Provide the (x, y) coordinate of the cell's center where the given text is located.  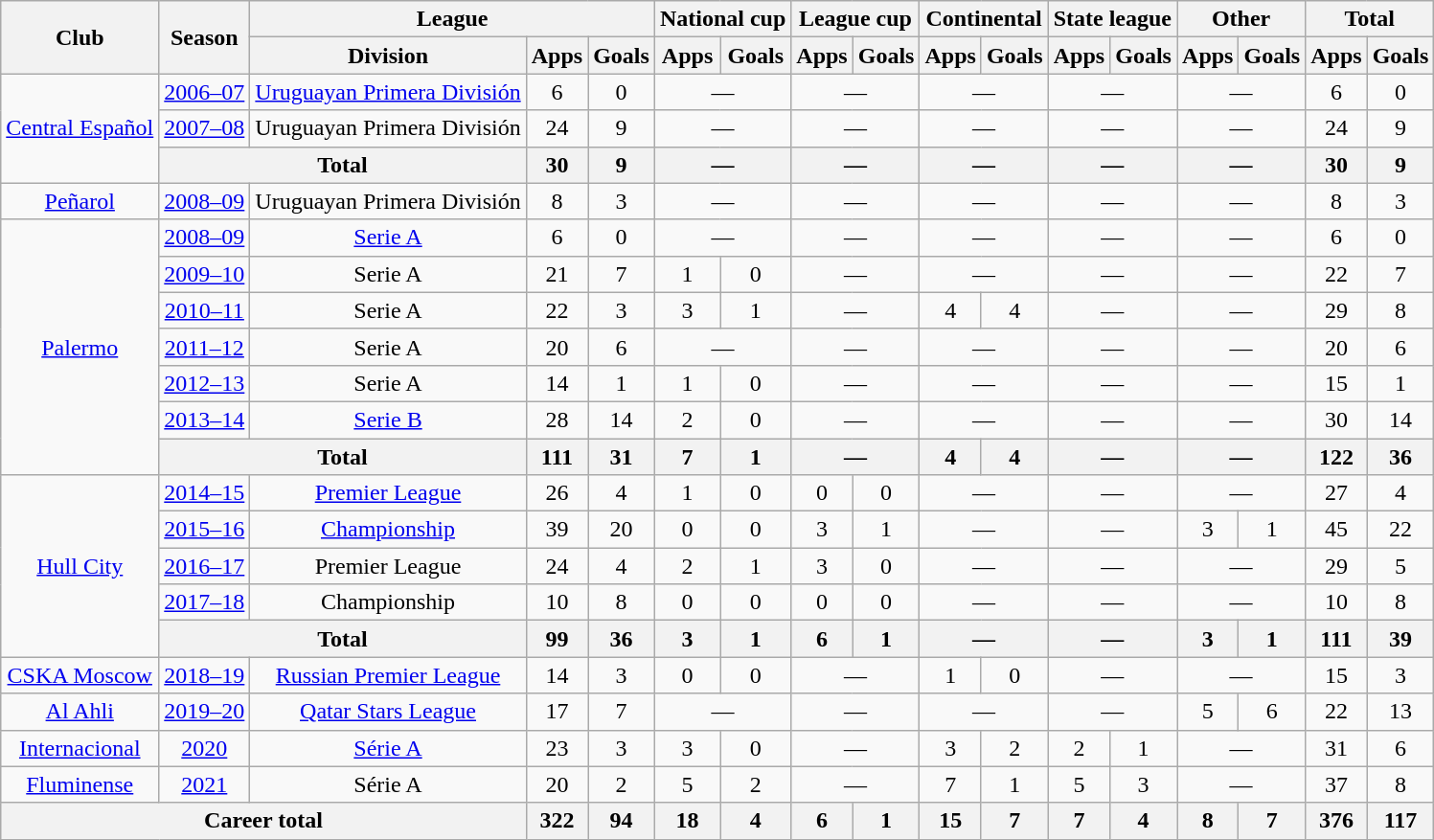
2010–11 (205, 310)
Russian Premier League (388, 675)
2013–14 (205, 420)
99 (557, 639)
2020 (205, 748)
94 (622, 821)
Central Español (80, 128)
376 (1336, 821)
2019–20 (205, 712)
Continental (984, 19)
Career total (263, 821)
2014–15 (205, 493)
18 (687, 821)
21 (557, 274)
28 (557, 420)
Palermo (80, 347)
27 (1336, 493)
Other (1241, 19)
2011–12 (205, 347)
2016–17 (205, 566)
122 (1336, 457)
Club (80, 37)
37 (1336, 784)
Fluminense (80, 784)
13 (1400, 712)
2017–18 (205, 602)
2012–13 (205, 383)
League cup (855, 19)
Serie B (388, 420)
26 (557, 493)
Internacional (80, 748)
CSKA Moscow (80, 675)
322 (557, 821)
Peñarol (80, 201)
2006–07 (205, 92)
117 (1400, 821)
State league (1112, 19)
League (452, 19)
2007–08 (205, 128)
Hull City (80, 566)
National cup (722, 19)
2021 (205, 784)
45 (1336, 530)
Qatar Stars League (388, 712)
Season (205, 37)
Al Ahli (80, 712)
23 (557, 748)
2015–16 (205, 530)
17 (557, 712)
2009–10 (205, 274)
2018–19 (205, 675)
Division (388, 56)
